Return the [X, Y] coordinate for the center point of the cell that contains the specified text.  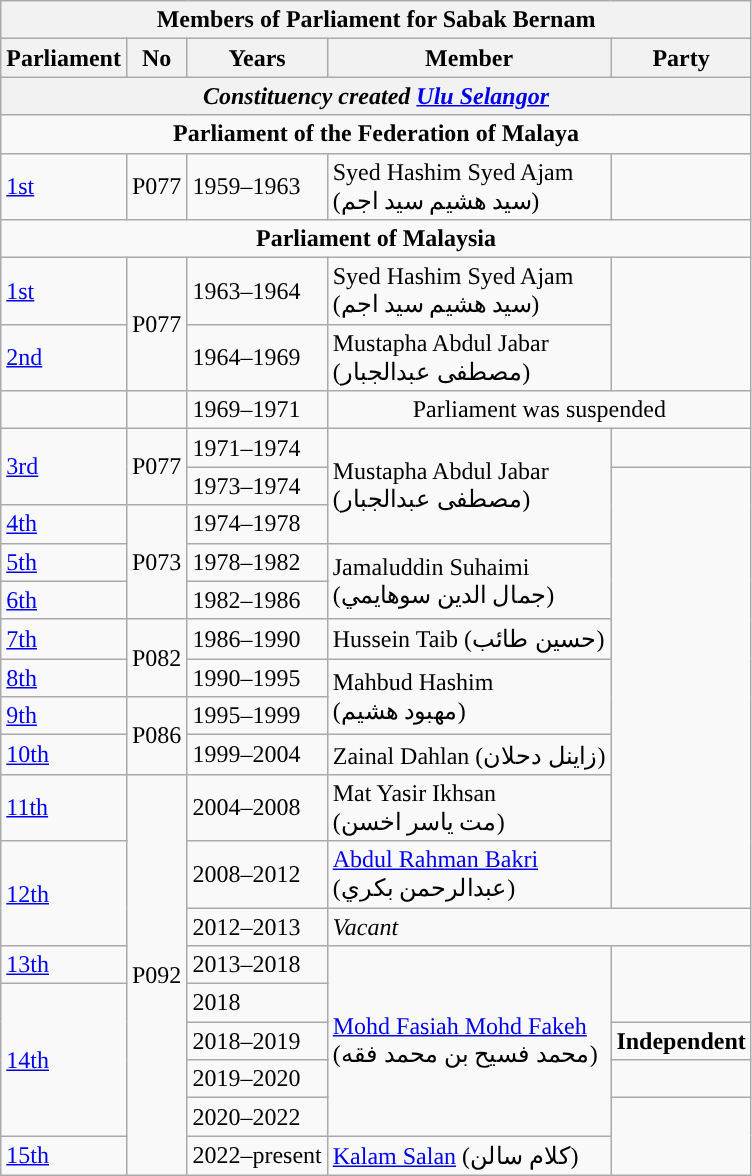
Hussein Taib (حسين طائب) [469, 639]
12th [64, 894]
2013–2018 [257, 965]
2018 [257, 1003]
Abdul Rahman Bakri (عبدالرحمن بکري) [469, 874]
Parliament [64, 58]
1971–1974 [257, 448]
10th [64, 755]
Members of Parliament for Sabak Bernam [376, 20]
Member [469, 58]
1990–1995 [257, 678]
Independent [681, 1041]
P082 [156, 658]
Mat Yasir Ikhsan (مت ياسر اخسن) [469, 808]
14th [64, 1060]
P086 [156, 736]
1978–1982 [257, 562]
Parliament was suspended [539, 410]
8th [64, 678]
2008–2012 [257, 874]
Zainal Dahlan (زاينل دحلان) [469, 755]
1982–1986 [257, 600]
1986–1990 [257, 639]
9th [64, 716]
1995–1999 [257, 716]
13th [64, 965]
7th [64, 639]
1959–1963 [257, 186]
11th [64, 808]
2022–present [257, 1156]
Parliament of the Federation of Malaya [376, 134]
Jamaluddin Suhaimi (جمال الدين سوهايمي) [469, 581]
1973–1974 [257, 486]
3rd [64, 467]
2012–2013 [257, 927]
1974–1978 [257, 524]
Party [681, 58]
Vacant [539, 927]
1964–1969 [257, 358]
1999–2004 [257, 755]
2020–2022 [257, 1117]
2004–2008 [257, 808]
4th [64, 524]
5th [64, 562]
P073 [156, 562]
6th [64, 600]
Kalam Salan (كلام سالن) [469, 1156]
No [156, 58]
Mahbud Hashim (مهبود هشيم) [469, 697]
P092 [156, 974]
1963–1964 [257, 292]
Mohd Fasiah Mohd Fakeh (محمد فسيح بن محمد فقه) [469, 1041]
1969–1971 [257, 410]
2018–2019 [257, 1041]
Parliament of Malaysia [376, 239]
15th [64, 1156]
Constituency created Ulu Selangor [376, 96]
Years [257, 58]
2019–2020 [257, 1079]
2nd [64, 358]
